Capture the cell that displays the provided text and extract its (x, y) central coordinate. 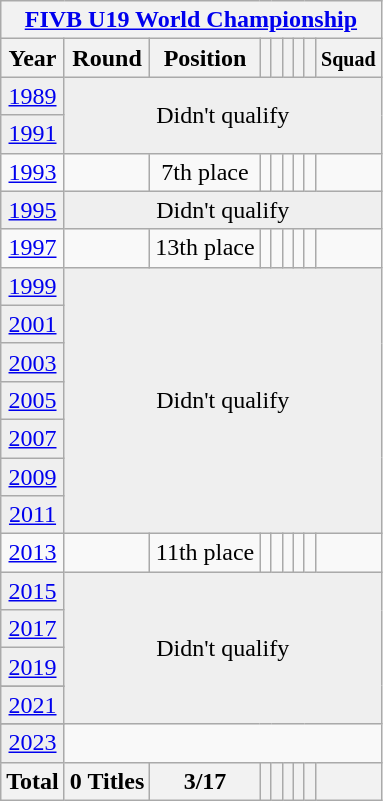
1993 (33, 172)
1991 (33, 134)
2023 (33, 743)
Round (107, 58)
2015 (33, 591)
7th place (205, 172)
2013 (33, 553)
2011 (33, 515)
1997 (33, 248)
1989 (33, 96)
Total (33, 781)
2021 (33, 705)
1995 (33, 210)
3/17 (205, 781)
11th place (205, 553)
2007 (33, 438)
1999 (33, 286)
2003 (33, 362)
2005 (33, 400)
2009 (33, 477)
2017 (33, 629)
13th place (205, 248)
2001 (33, 324)
Position (205, 58)
Squad (348, 58)
2019 (33, 667)
Year (33, 58)
FIVB U19 World Championship (191, 20)
0 Titles (107, 781)
